Provide the [x, y] coordinate of the cell's center where the given text is located.  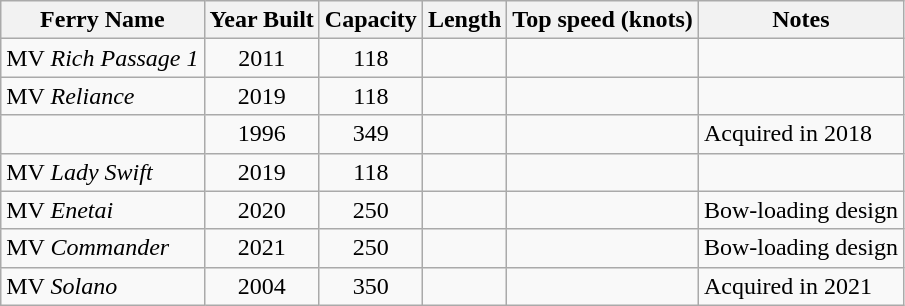
Ferry Name [102, 20]
Notes [800, 20]
350 [370, 286]
2020 [262, 210]
MV Rich Passage 1 [102, 58]
Length [464, 20]
Year Built [262, 20]
MV Reliance [102, 96]
Acquired in 2021 [800, 286]
2004 [262, 286]
349 [370, 134]
MV Commander [102, 248]
MV Lady Swift [102, 172]
MV Enetai [102, 210]
Top speed (knots) [603, 20]
Acquired in 2018 [800, 134]
2011 [262, 58]
MV Solano [102, 286]
2021 [262, 248]
1996 [262, 134]
Capacity [370, 20]
